For the text-containing cell, return its midpoint in [X, Y] coordinate format. 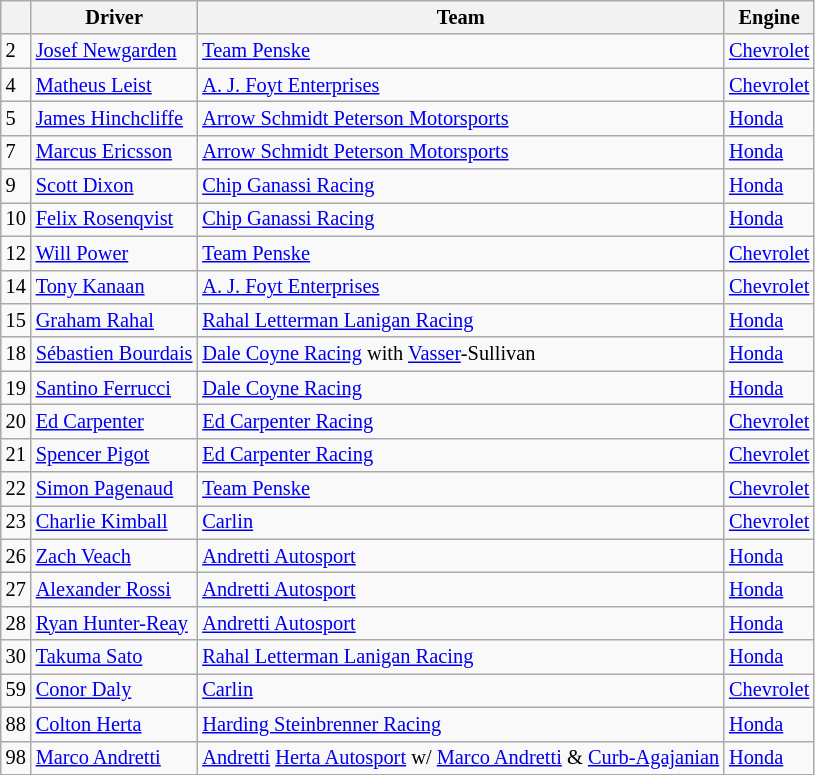
10 [16, 219]
Zach Veach [114, 556]
18 [16, 354]
Ryan Hunter-Reay [114, 623]
14 [16, 287]
Conor Daly [114, 690]
2 [16, 51]
5 [16, 118]
Charlie Kimball [114, 522]
Simon Pagenaud [114, 489]
Andretti Herta Autosport w/ Marco Andretti & Curb-Agajanian [460, 758]
Spencer Pigot [114, 455]
98 [16, 758]
Harding Steinbrenner Racing [460, 724]
4 [16, 85]
21 [16, 455]
Santino Ferrucci [114, 388]
Graham Rahal [114, 320]
Josef Newgarden [114, 51]
15 [16, 320]
20 [16, 421]
Marco Andretti [114, 758]
Matheus Leist [114, 85]
Team [460, 17]
88 [16, 724]
59 [16, 690]
Dale Coyne Racing [460, 388]
Colton Herta [114, 724]
Engine [769, 17]
Alexander Rossi [114, 589]
Ed Carpenter [114, 421]
Takuma Sato [114, 657]
7 [16, 152]
30 [16, 657]
Tony Kanaan [114, 287]
James Hinchcliffe [114, 118]
22 [16, 489]
12 [16, 253]
Scott Dixon [114, 186]
Driver [114, 17]
28 [16, 623]
19 [16, 388]
Marcus Ericsson [114, 152]
Felix Rosenqvist [114, 219]
9 [16, 186]
27 [16, 589]
26 [16, 556]
23 [16, 522]
Sébastien Bourdais [114, 354]
Will Power [114, 253]
Dale Coyne Racing with Vasser-Sullivan [460, 354]
